Determine the (x, y) coordinate at the center of the cell enclosing the given text.  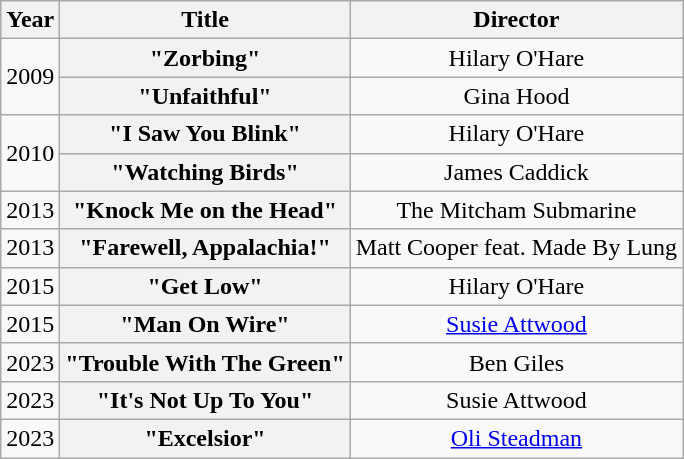
The Mitcham Submarine (516, 210)
"Trouble With The Green" (205, 362)
"Zorbing" (205, 58)
Matt Cooper feat. Made By Lung (516, 248)
2009 (30, 77)
2010 (30, 153)
James Caddick (516, 172)
"Knock Me on the Head" (205, 210)
"Farewell, Appalachia!" (205, 248)
Title (205, 20)
Gina Hood (516, 96)
Ben Giles (516, 362)
"I Saw You Blink" (205, 134)
"Get Low" (205, 286)
"It's Not Up To You" (205, 400)
Year (30, 20)
"Man On Wire" (205, 324)
Director (516, 20)
"Unfaithful" (205, 96)
"Watching Birds" (205, 172)
"Excelsior" (205, 438)
Oli Steadman (516, 438)
